Locate the cell with the specified text and output its [x, y] center coordinate. 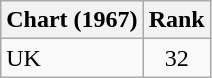
UK [72, 58]
Chart (1967) [72, 20]
Rank [176, 20]
32 [176, 58]
